Pinpoint the cell where the given text exists, returning its (x, y) midpoint coordinate. 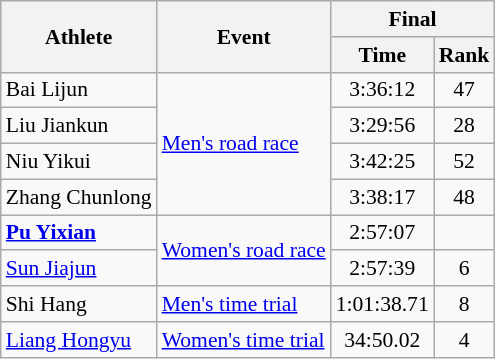
Liu Jiankun (79, 126)
1:01:38.71 (382, 304)
3:42:25 (382, 162)
Zhang Chunlong (79, 197)
6 (464, 269)
Liang Hongyu (79, 340)
Time (382, 55)
48 (464, 197)
Final (413, 19)
Women's road race (244, 250)
4 (464, 340)
Pu Yixian (79, 233)
3:38:17 (382, 197)
3:29:56 (382, 126)
2:57:39 (382, 269)
Event (244, 36)
2:57:07 (382, 233)
3:36:12 (382, 90)
Men's road race (244, 143)
Athlete (79, 36)
Men's time trial (244, 304)
Women's time trial (244, 340)
28 (464, 126)
Sun Jiajun (79, 269)
Niu Yikui (79, 162)
47 (464, 90)
34:50.02 (382, 340)
52 (464, 162)
Bai Lijun (79, 90)
Rank (464, 55)
Shi Hang (79, 304)
8 (464, 304)
